Return the (x, y) coordinate for the center point of the cell that contains the specified text.  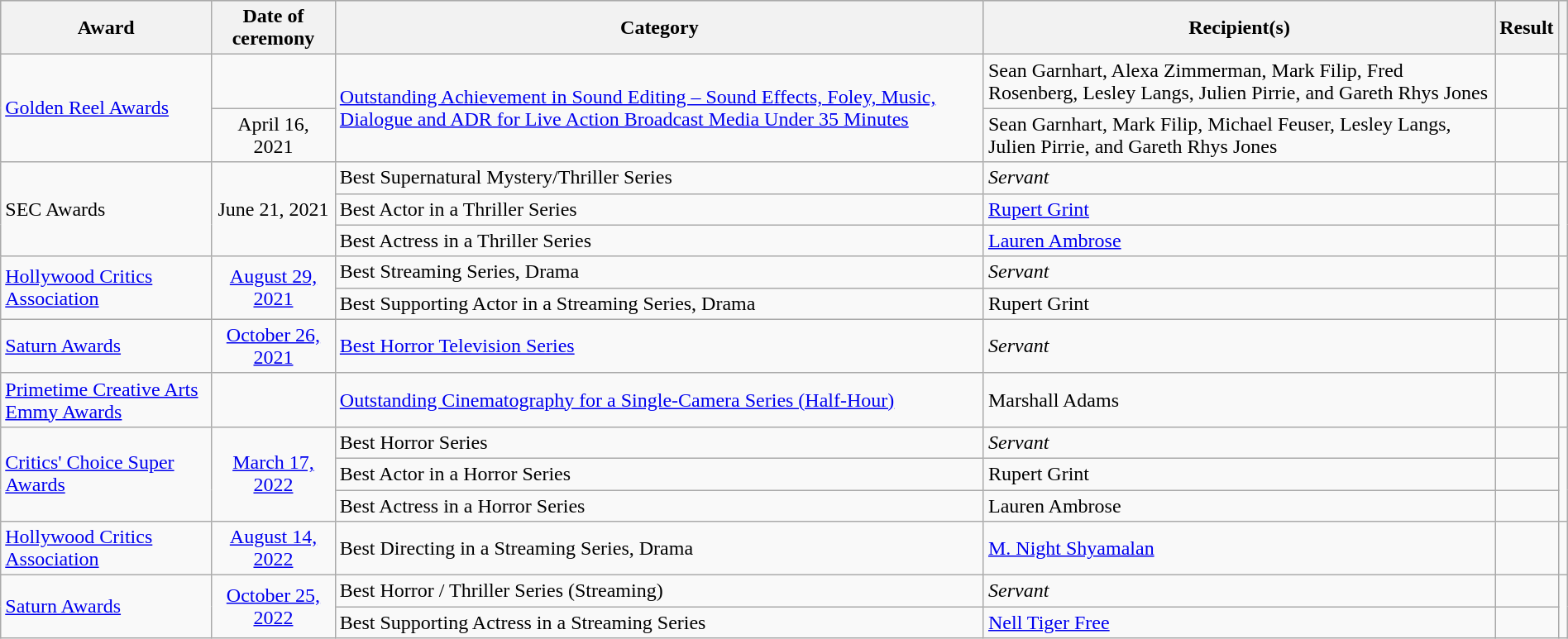
Outstanding Cinematography for a Single-Camera Series (Half-Hour) (659, 400)
Date of ceremony (274, 28)
Best Actress in a Horror Series (659, 505)
April 16, 2021 (274, 136)
Award (106, 28)
Outstanding Achievement in Sound Editing – Sound Effects, Foley, Music, Dialogue and ADR for Live Action Broadcast Media Under 35 Minutes (659, 108)
August 14, 2022 (274, 549)
June 21, 2021 (274, 209)
Result (1527, 28)
Best Actor in a Horror Series (659, 474)
Best Horror Series (659, 442)
Best Supernatural Mystery/Thriller Series (659, 178)
Marshall Adams (1239, 400)
Best Supporting Actor in a Streaming Series, Drama (659, 303)
August 29, 2021 (274, 288)
Best Actress in a Thriller Series (659, 241)
Sean Garnhart, Mark Filip, Michael Feuser, Lesley Langs, Julien Pirrie, and Gareth Rhys Jones (1239, 136)
SEC Awards (106, 209)
M. Night Shyamalan (1239, 549)
Critics' Choice Super Awards (106, 474)
Best Actor in a Thriller Series (659, 209)
Golden Reel Awards (106, 108)
October 25, 2022 (274, 607)
Best Directing in a Streaming Series, Drama (659, 549)
Best Streaming Series, Drama (659, 272)
Recipient(s) (1239, 28)
Category (659, 28)
Best Horror / Thriller Series (Streaming) (659, 591)
October 26, 2021 (274, 346)
March 17, 2022 (274, 474)
Primetime Creative Arts Emmy Awards (106, 400)
Nell Tiger Free (1239, 622)
Best Supporting Actress in a Streaming Series (659, 622)
Best Horror Television Series (659, 346)
Sean Garnhart, Alexa Zimmerman, Mark Filip, Fred Rosenberg, Lesley Langs, Julien Pirrie, and Gareth Rhys Jones (1239, 81)
